Capture the cell that displays the provided text and extract its [x, y] central coordinate. 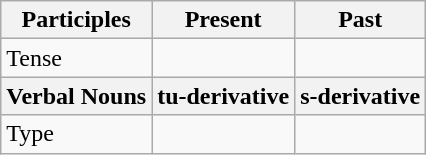
tu-derivative [224, 96]
Participles [76, 20]
Type [76, 134]
Present [224, 20]
s-derivative [360, 96]
Tense [76, 58]
Verbal Nouns [76, 96]
Past [360, 20]
